Capture the cell that displays the provided text and extract its [X, Y] central coordinate. 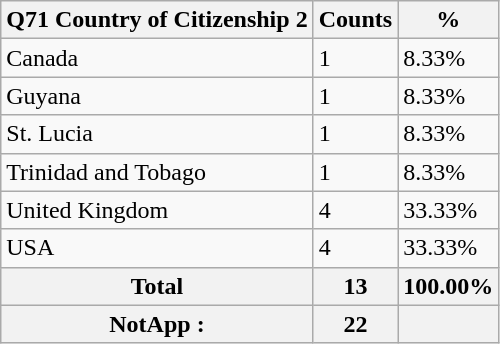
Q71 Country of Citizenship 2 [157, 20]
USA [157, 248]
% [448, 20]
St. Lucia [157, 134]
100.00% [448, 286]
13 [355, 286]
22 [355, 324]
United Kingdom [157, 210]
NotApp : [157, 324]
Canada [157, 58]
Total [157, 286]
Counts [355, 20]
Trinidad and Tobago [157, 172]
Guyana [157, 96]
